From the cell containing the given text, extract its center point as [X, Y] coordinate. 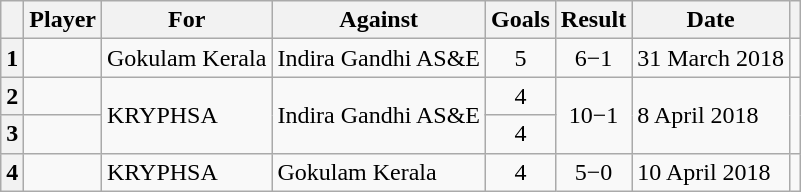
2 [12, 96]
5−0 [593, 172]
Goals [521, 20]
3 [12, 134]
Against [379, 20]
Result [593, 20]
8 April 2018 [711, 115]
10−1 [593, 115]
31 March 2018 [711, 58]
For [187, 20]
1 [12, 58]
10 April 2018 [711, 172]
6−1 [593, 58]
5 [521, 58]
Player [63, 20]
Date [711, 20]
